Capture the cell that displays the provided text and extract its [x, y] central coordinate. 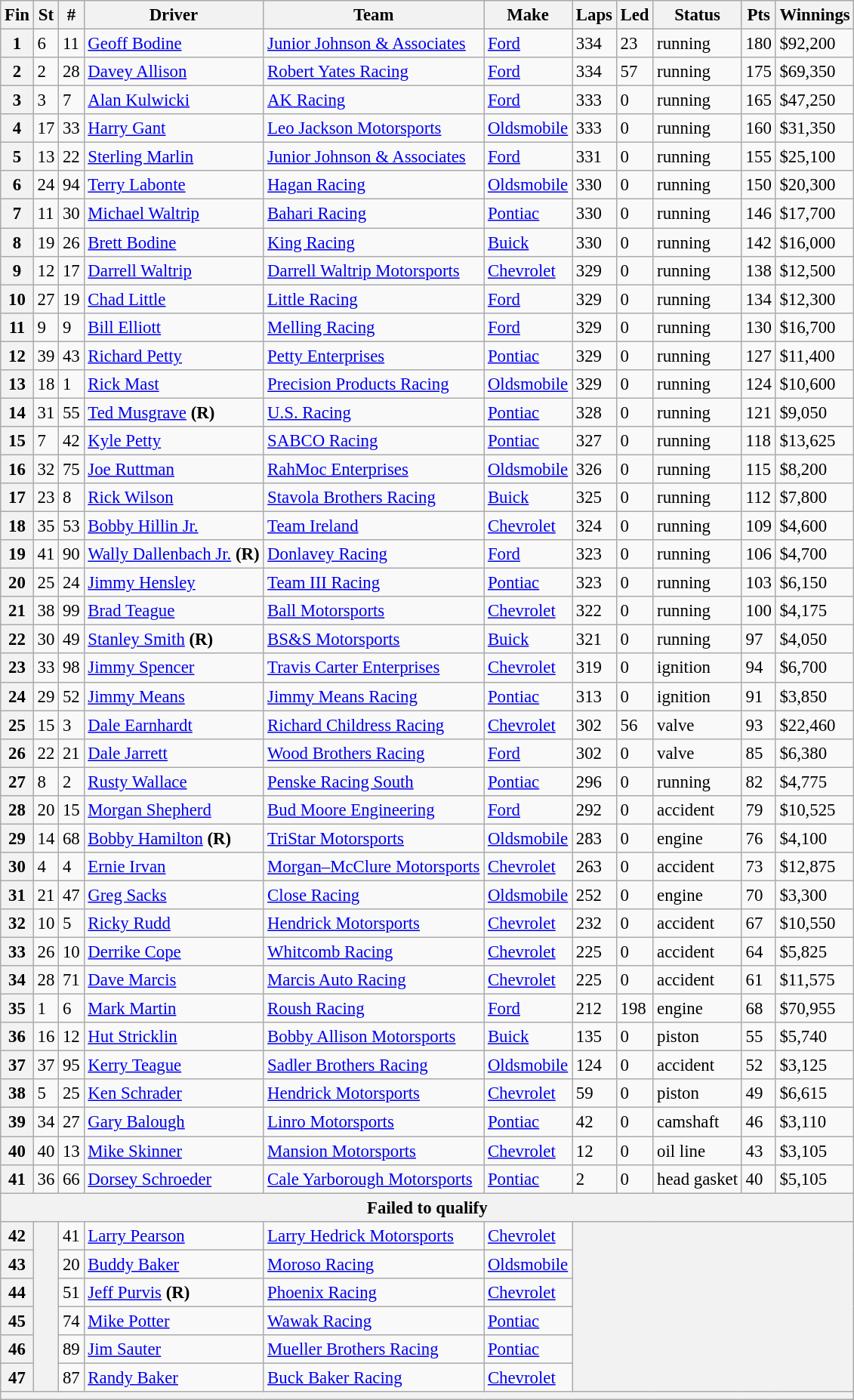
$16,000 [815, 242]
$31,350 [815, 128]
Mike Skinner [174, 1151]
61 [758, 980]
Winnings [815, 15]
93 [758, 725]
$17,700 [815, 214]
79 [758, 810]
53 [71, 526]
51 [71, 1293]
$25,100 [815, 157]
Cale Yarborough Motorsports [374, 1179]
Chad Little [174, 299]
135 [595, 1037]
142 [758, 242]
263 [595, 867]
Travis Carter Enterprises [374, 668]
Laps [595, 15]
Jeff Purvis (R) [174, 1293]
Sadler Brothers Racing [374, 1065]
$5,105 [815, 1179]
camshaft [698, 1122]
$4,600 [815, 526]
146 [758, 214]
118 [758, 441]
44 [17, 1293]
SABCO Racing [374, 441]
$11,575 [815, 980]
AK Racing [374, 100]
109 [758, 526]
Geoff Bodine [174, 44]
Terry Labonte [174, 185]
$13,625 [815, 441]
$6,700 [815, 668]
74 [71, 1321]
Derrike Cope [174, 952]
Wally Dallenbach Jr. (R) [174, 554]
90 [71, 554]
Morgan–McClure Motorsports [374, 867]
Ball Motorsports [374, 611]
Donlavey Racing [374, 554]
Linro Motorsports [374, 1122]
134 [758, 299]
Mansion Motorsports [374, 1151]
252 [595, 895]
Alan Kulwicki [174, 100]
Richard Childress Racing [374, 725]
$22,460 [815, 725]
Mike Potter [174, 1321]
57 [634, 72]
Melling Racing [374, 327]
TriStar Motorsports [374, 838]
$4,050 [815, 640]
71 [71, 980]
$3,110 [815, 1122]
66 [71, 1179]
Joe Ruttman [174, 469]
212 [595, 1009]
327 [595, 441]
Rick Mast [174, 384]
313 [595, 696]
Wood Brothers Racing [374, 753]
Jimmy Spencer [174, 668]
322 [595, 611]
Bobby Allison Motorsports [374, 1037]
Dale Jarrett [174, 753]
115 [758, 469]
$6,615 [815, 1094]
$10,550 [815, 924]
76 [758, 838]
$5,740 [815, 1037]
$12,875 [815, 867]
$69,350 [815, 72]
Team Ireland [374, 526]
Team III Racing [374, 583]
67 [758, 924]
$10,600 [815, 384]
98 [71, 668]
oil line [698, 1151]
$9,050 [815, 412]
Whitcomb Racing [374, 952]
99 [71, 611]
$12,500 [815, 270]
$4,775 [815, 782]
Mark Martin [174, 1009]
Penske Racing South [374, 782]
Driver [174, 15]
$92,200 [815, 44]
$4,175 [815, 611]
BS&S Motorsports [374, 640]
59 [595, 1094]
89 [71, 1349]
Kerry Teague [174, 1065]
Make [529, 15]
Ken Schrader [174, 1094]
296 [595, 782]
Bobby Hillin Jr. [174, 526]
Robert Yates Racing [374, 72]
73 [758, 867]
Leo Jackson Motorsports [374, 128]
$11,400 [815, 356]
Rusty Wallace [174, 782]
Darrell Waltrip Motorsports [374, 270]
Brett Bodine [174, 242]
Kyle Petty [174, 441]
Jimmy Means [174, 696]
$6,150 [815, 583]
91 [758, 696]
Gary Balough [174, 1122]
Hut Stricklin [174, 1037]
106 [758, 554]
Petty Enterprises [374, 356]
Ricky Rudd [174, 924]
85 [758, 753]
Ernie Irvan [174, 867]
$7,800 [815, 498]
Hagan Racing [374, 185]
Roush Racing [374, 1009]
Phoenix Racing [374, 1293]
324 [595, 526]
Close Racing [374, 895]
Darrell Waltrip [174, 270]
Randy Baker [174, 1377]
RahMoc Enterprises [374, 469]
321 [595, 640]
# [71, 15]
Stavola Brothers Racing [374, 498]
103 [758, 583]
160 [758, 128]
Stanley Smith (R) [174, 640]
Dale Earnhardt [174, 725]
head gasket [698, 1179]
Little Racing [374, 299]
$47,250 [815, 100]
Mueller Brothers Racing [374, 1349]
100 [758, 611]
Bill Elliott [174, 327]
130 [758, 327]
Status [698, 15]
Rick Wilson [174, 498]
Greg Sacks [174, 895]
Ted Musgrave (R) [174, 412]
232 [595, 924]
$5,825 [815, 952]
70 [758, 895]
Buddy Baker [174, 1264]
87 [71, 1377]
138 [758, 270]
121 [758, 412]
$6,380 [815, 753]
Richard Petty [174, 356]
Led [634, 15]
56 [634, 725]
Bahari Racing [374, 214]
Dave Marcis [174, 980]
King Racing [374, 242]
Pts [758, 15]
328 [595, 412]
331 [595, 157]
Morgan Shepherd [174, 810]
St [45, 15]
$8,200 [815, 469]
Bobby Hamilton (R) [174, 838]
Harry Gant [174, 128]
82 [758, 782]
97 [758, 640]
283 [595, 838]
$3,105 [815, 1151]
155 [758, 157]
180 [758, 44]
150 [758, 185]
325 [595, 498]
$12,300 [815, 299]
Precision Products Racing [374, 384]
$20,300 [815, 185]
64 [758, 952]
Jimmy Hensley [174, 583]
$4,700 [815, 554]
Dorsey Schroeder [174, 1179]
Davey Allison [174, 72]
Failed to qualify [427, 1207]
127 [758, 356]
Team [374, 15]
$3,300 [815, 895]
Fin [17, 15]
75 [71, 469]
Marcis Auto Racing [374, 980]
Brad Teague [174, 611]
U.S. Racing [374, 412]
Michael Waltrip [174, 214]
Larry Hedrick Motorsports [374, 1235]
319 [595, 668]
$4,100 [815, 838]
Jimmy Means Racing [374, 696]
Larry Pearson [174, 1235]
112 [758, 498]
175 [758, 72]
198 [634, 1009]
Moroso Racing [374, 1264]
$16,700 [815, 327]
Bud Moore Engineering [374, 810]
95 [71, 1065]
$70,955 [815, 1009]
$3,850 [815, 696]
Sterling Marlin [174, 157]
Jim Sauter [174, 1349]
292 [595, 810]
$3,125 [815, 1065]
326 [595, 469]
45 [17, 1321]
$10,525 [815, 810]
Buck Baker Racing [374, 1377]
165 [758, 100]
Wawak Racing [374, 1321]
